From the cell containing the given text, extract its center point as [X, Y] coordinate. 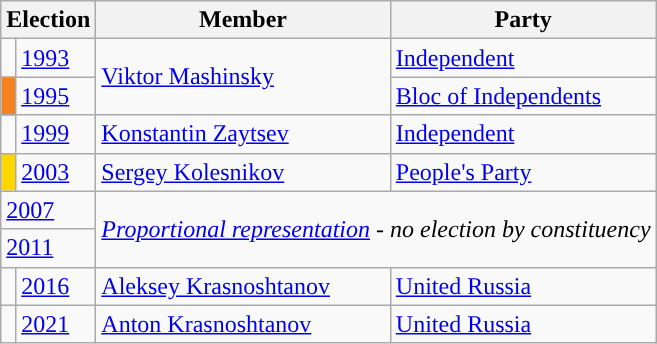
People's Party [523, 172]
1993 [56, 58]
2016 [56, 286]
Election [48, 20]
1999 [56, 134]
Konstantin Zaytsev [243, 134]
Party [523, 20]
Sergey Kolesnikov [243, 172]
Bloc of Independents [523, 96]
Anton Krasnoshtanov [243, 324]
Aleksey Krasnoshtanov [243, 286]
2003 [56, 172]
1995 [56, 96]
2011 [48, 248]
2021 [56, 324]
2007 [48, 210]
Viktor Mashinsky [243, 77]
Member [243, 20]
Proportional representation - no election by constituency [376, 229]
